Extract the [x, y] coordinate from the center of the cell holding the provided text.  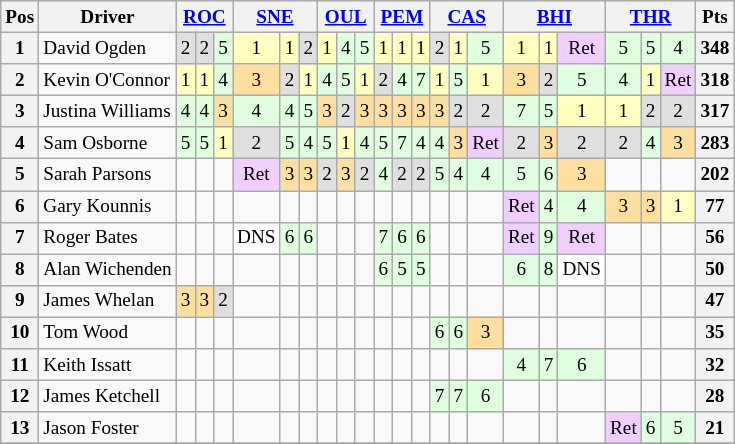
Pos [20, 17]
Pts [715, 17]
Tom Wood [108, 333]
Justina Williams [108, 111]
10 [20, 333]
Driver [108, 17]
202 [715, 175]
Sam Osborne [108, 143]
283 [715, 143]
47 [715, 301]
SNE [274, 17]
David Ogden [108, 48]
Gary Kounnis [108, 206]
35 [715, 333]
James Ketchell [108, 396]
50 [715, 270]
21 [715, 428]
Sarah Parsons [108, 175]
Alan Wichenden [108, 270]
56 [715, 238]
28 [715, 396]
OUL [346, 17]
Roger Bates [108, 238]
318 [715, 80]
317 [715, 111]
32 [715, 365]
PEM [402, 17]
Kevin O'Connor [108, 80]
77 [715, 206]
James Whelan [108, 301]
13 [20, 428]
Jason Foster [108, 428]
11 [20, 365]
348 [715, 48]
Keith Issatt [108, 365]
12 [20, 396]
THR [650, 17]
ROC [204, 17]
CAS [466, 17]
BHI [554, 17]
